Determine the (X, Y) coordinate at the center of the cell enclosing the given text.  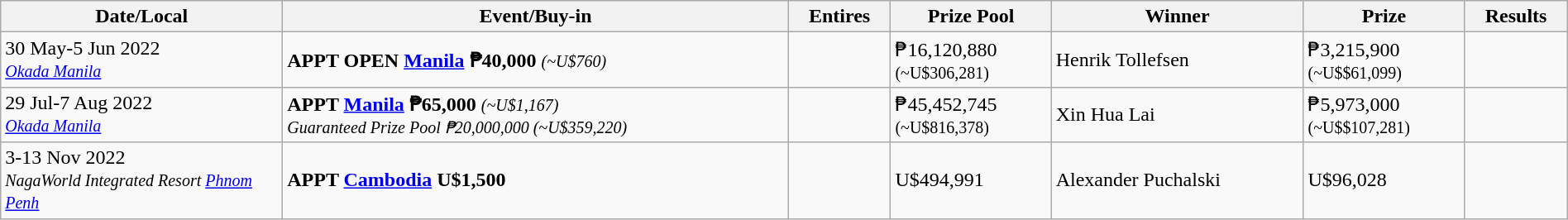
U$494,991 (971, 180)
Prize (1384, 17)
3-13 Nov 2022NagaWorld Integrated Resort Phnom Penh (142, 180)
APPT OPEN Manila ₱40,000 (~U$760) (536, 60)
₱16,120,880(~U$306,281) (971, 60)
Date/Local (142, 17)
U$96,028 (1384, 180)
Winner (1178, 17)
₱5,973,000(~U$$107,281) (1384, 114)
Prize Pool (971, 17)
Event/Buy-in (536, 17)
APPT Manila ₱65,000 (~U$1,167)Guaranteed Prize Pool ₱20,000,000 (~U$359,220) (536, 114)
₱3,215,900(~U$$61,099) (1384, 60)
Henrik Tollefsen (1178, 60)
30 May-5 Jun 2022Okada Manila (142, 60)
Alexander Puchalski (1178, 180)
Entires (839, 17)
₱45,452,745(~U$816,378) (971, 114)
Results (1516, 17)
29 Jul-7 Aug 2022Okada Manila (142, 114)
APPT Cambodia U$1,500 (536, 180)
Xin Hua Lai (1178, 114)
